Output the [X, Y] coordinate of the center of the cell containing the given text.  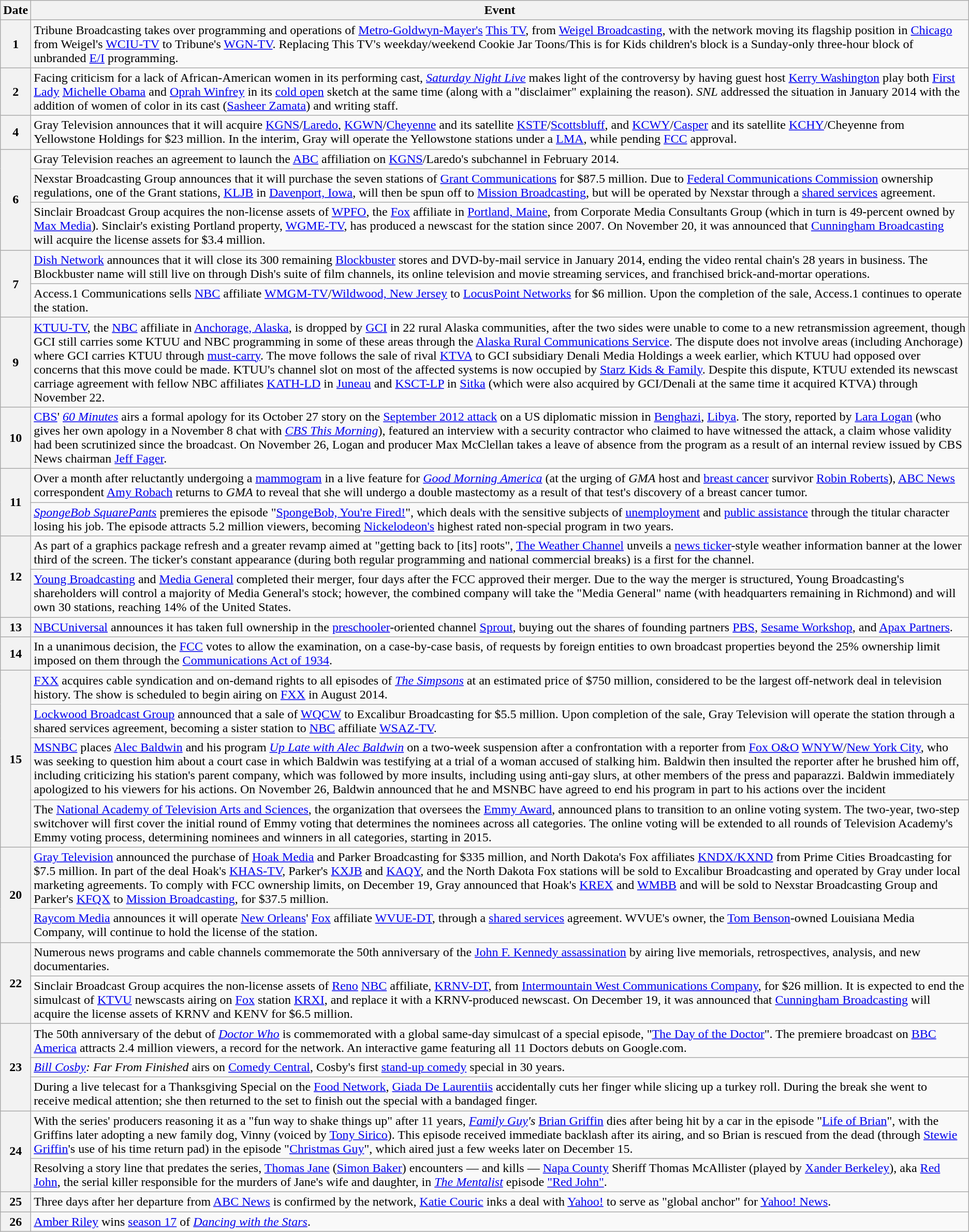
14 [16, 654]
9 [16, 362]
22 [16, 983]
26 [16, 1222]
7 [16, 284]
10 [16, 438]
24 [16, 1151]
23 [16, 1067]
6 [16, 200]
20 [16, 895]
13 [16, 627]
Event [500, 10]
25 [16, 1202]
Date [16, 10]
Amber Riley wins season 17 of Dancing with the Stars. [500, 1222]
1 [16, 44]
15 [16, 759]
4 [16, 132]
Bill Cosby: Far From Finished airs on Comedy Central, Cosby's first stand-up comedy special in 30 years. [500, 1067]
12 [16, 576]
Gray Television reaches an agreement to launch the ABC affiliation on KGNS/Laredo's subchannel in February 2014. [500, 159]
11 [16, 502]
2 [16, 92]
